Pinpoint the cell where the given text exists, returning its [X, Y] midpoint coordinate. 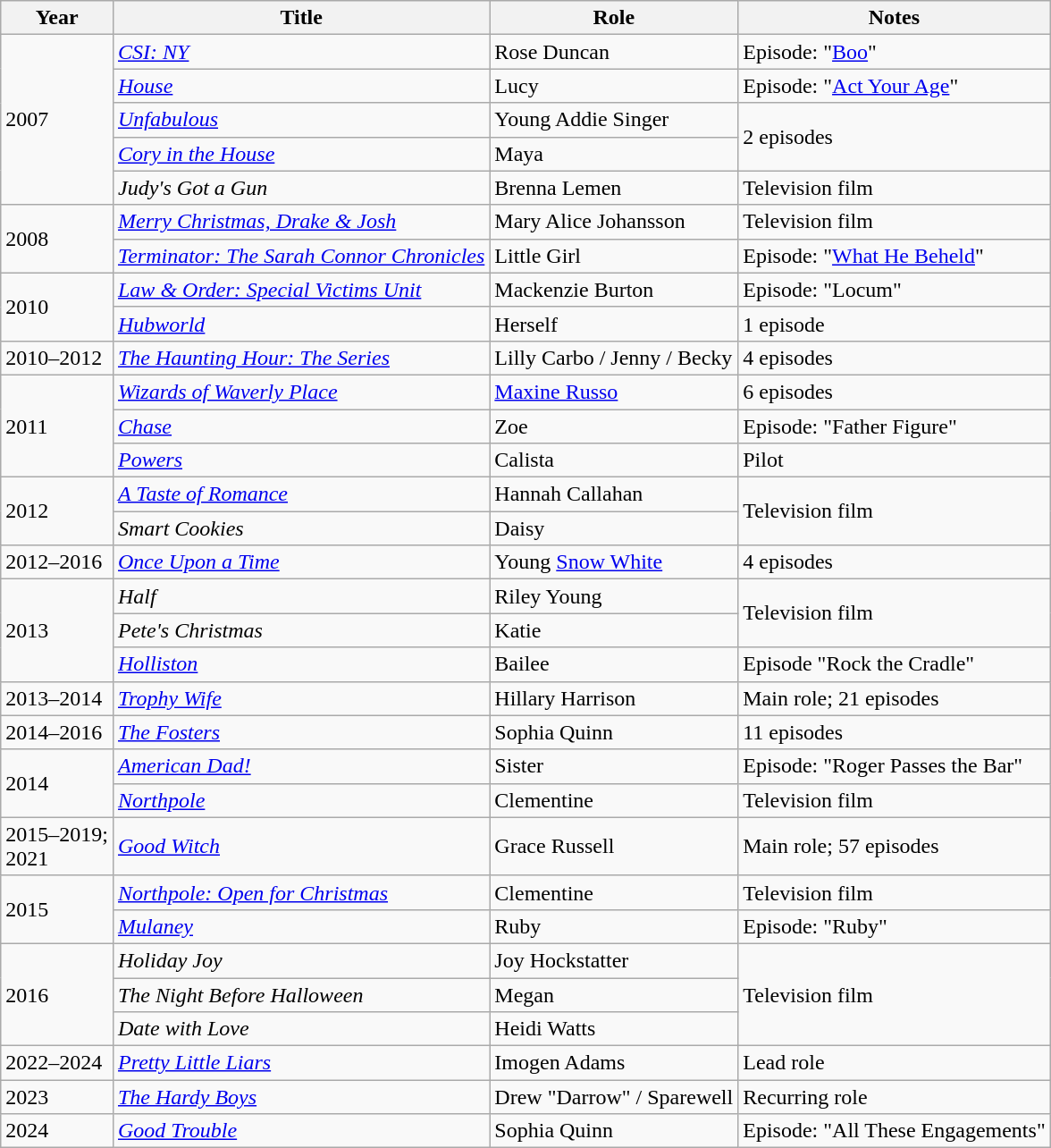
Riley Young [614, 596]
Maxine Russo [614, 392]
Episode: "All These Engagements" [894, 1131]
Episode "Rock the Cradle" [894, 664]
Megan [614, 995]
Grace Russell [614, 846]
Mulaney [300, 926]
Main role; 21 episodes [894, 698]
Half [300, 596]
Joy Hockstatter [614, 960]
The Fosters [300, 732]
Daisy [614, 528]
Terminator: The Sarah Connor Chronicles [300, 256]
Pilot [894, 460]
2007 [57, 120]
Lead role [894, 1063]
The Haunting Hour: The Series [300, 358]
Main role; 57 episodes [894, 846]
Recurring role [894, 1097]
Young Addie Singer [614, 120]
2024 [57, 1131]
Merry Christmas, Drake & Josh [300, 222]
Smart Cookies [300, 528]
Law & Order: Special Victims Unit [300, 290]
Heidi Watts [614, 1029]
Episode: "Ruby" [894, 926]
Young Snow White [614, 562]
Sister [614, 766]
2012–2016 [57, 562]
Powers [300, 460]
Role [614, 18]
2014 [57, 783]
CSI: NY [300, 52]
2013–2014 [57, 698]
2008 [57, 239]
Episode: "Boo" [894, 52]
Pretty Little Liars [300, 1063]
Pete's Christmas [300, 630]
Wizards of Waverly Place [300, 392]
Trophy Wife [300, 698]
2015 [57, 909]
11 episodes [894, 732]
Title [300, 18]
Notes [894, 18]
Good Trouble [300, 1131]
Holliston [300, 664]
Good Witch [300, 846]
2011 [57, 426]
Hannah Callahan [614, 494]
Maya [614, 154]
Chase [300, 426]
2016 [57, 994]
The Night Before Halloween [300, 995]
Northpole [300, 800]
2022–2024 [57, 1063]
2023 [57, 1097]
Lilly Carbo / Jenny / Becky [614, 358]
6 episodes [894, 392]
Northpole: Open for Christmas [300, 892]
Episode: "What He Beheld" [894, 256]
Episode: "Act Your Age" [894, 86]
Katie [614, 630]
2014–2016 [57, 732]
House [300, 86]
A Taste of Romance [300, 494]
1 episode [894, 324]
Drew "Darrow" / Sparewell [614, 1097]
2015–2019; 2021 [57, 846]
Hubworld [300, 324]
Year [57, 18]
Calista [614, 460]
Rose Duncan [614, 52]
2010 [57, 307]
Zoe [614, 426]
Lucy [614, 86]
Hillary Harrison [614, 698]
Episode: "Locum" [894, 290]
Bailee [614, 664]
Herself [614, 324]
2013 [57, 630]
Once Upon a Time [300, 562]
The Hardy Boys [300, 1097]
Judy's Got a Gun [300, 188]
Unfabulous [300, 120]
Episode: "Roger Passes the Bar" [894, 766]
Holiday Joy [300, 960]
Mary Alice Johansson [614, 222]
2 episodes [894, 137]
Date with Love [300, 1029]
Mackenzie Burton [614, 290]
Cory in the House [300, 154]
American Dad! [300, 766]
Episode: "Father Figure" [894, 426]
Ruby [614, 926]
Brenna Lemen [614, 188]
Imogen Adams [614, 1063]
Little Girl [614, 256]
2012 [57, 511]
2010–2012 [57, 358]
